Locate the cell with the specified text and output its [x, y] center coordinate. 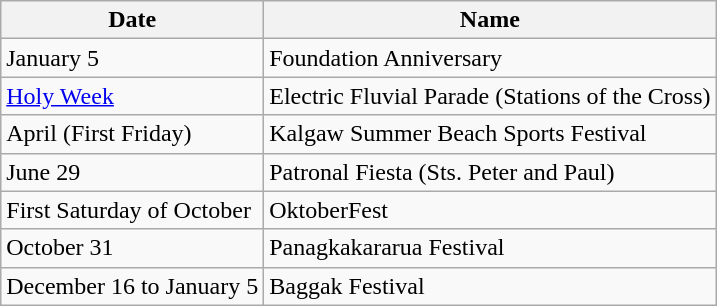
January 5 [132, 58]
April (First Friday) [132, 134]
Baggak Festival [490, 286]
October 31 [132, 248]
Holy Week [132, 96]
OktoberFest [490, 210]
Kalgaw Summer Beach Sports Festival [490, 134]
First Saturday of October [132, 210]
Name [490, 20]
June 29 [132, 172]
Electric Fluvial Parade (Stations of the Cross) [490, 96]
December 16 to January 5 [132, 286]
Patronal Fiesta (Sts. Peter and Paul) [490, 172]
Date [132, 20]
Foundation Anniversary [490, 58]
Panagkakararua Festival [490, 248]
